Return the [x, y] coordinate for the center point of the cell that contains the specified text.  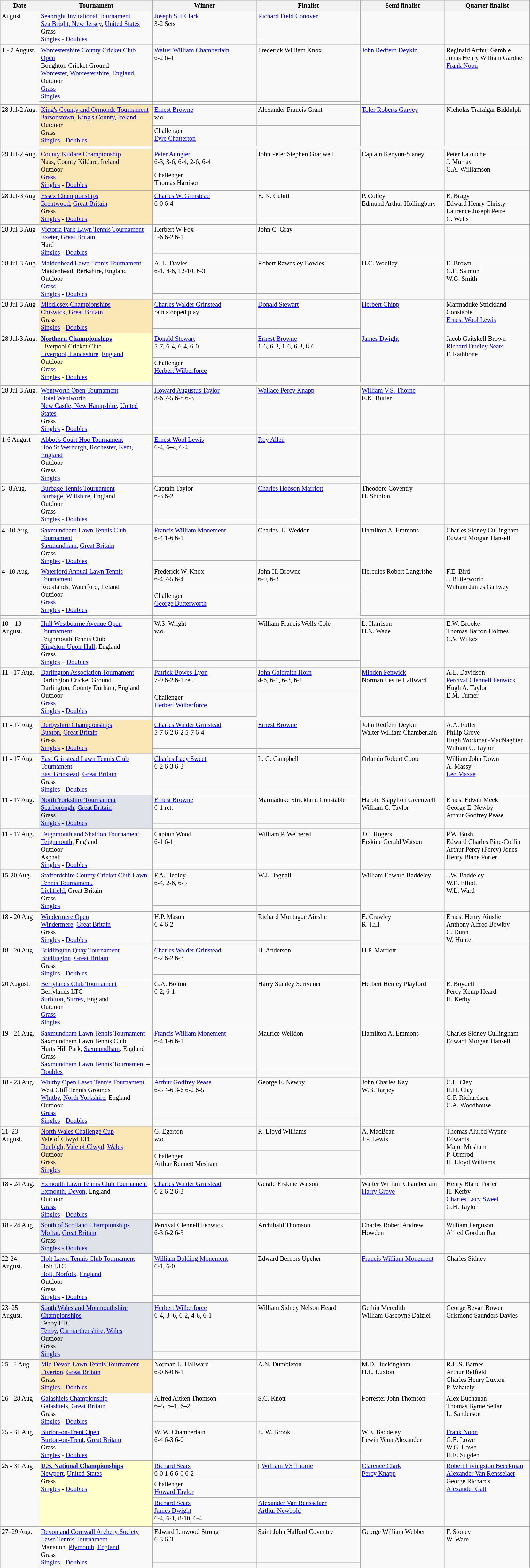
Worcestershire County Cricket Club Open Boughton Cricket GroundWorcester, Worcestershire, England.OutdoorGrassSingles [96, 73]
Challenger Eyre Chatterton [205, 135]
Semi finalist [403, 5]
William Sidney Nelson Heard [308, 1327]
Marmaduke Strickland Constable [308, 809]
W.J. Bagnall [308, 887]
John C. Gray [308, 239]
Ernest Edwin Meek George E. Newby Arthur Godfrey Pease [487, 812]
Francis William Monement [403, 1278]
Arthur Godfrey Pease6-5 4-6 3-6 6-2 6-5 [205, 1098]
H. Anderson [308, 960]
Finalist [308, 5]
Charles Walder Grinstead 6-2 6-2 6-3 [205, 960]
Gerald Erskine Watson [308, 1196]
Harry Stanley Scrivener [308, 1000]
Maurice Welldon [308, 1049]
South Wales and Monmouthshire ChampionshipsTenby LTCTenby, Carmarthenshire, WalesOutdoorGrassSingles [96, 1331]
Charles Sidney [487, 1278]
A.N. Dumbleton [308, 1373]
William Francis Wells-Cole [308, 639]
20 August. [20, 1003]
Percival Clennell Fenwick 6-3 6-2 6-3 [205, 1234]
Date [20, 5]
Edward Linwood Strong6-3 6-3 [205, 1544]
S.C. Knott [308, 1407]
Ernest Brownew.o. [205, 115]
Berrylands Club Tournament Berrylands LTCSurbiton, Surrey, EnglandOutdoorGrassSingles [96, 1003]
Winner [205, 5]
Northern ChampionshipsLiverpool Cricket ClubLiverpool, Lancashire, EnglandOutdoorGrassSingles - Doubles [96, 358]
South of Scotland Championships Moffat, Great BritainGrass Singles - Doubles [96, 1236]
Alexander Francis Grant [308, 115]
Essex Championships Brentwood, Great BritainGrassSingles - Doubles [96, 207]
Harold Stapylton Greenwell William C. Taylor [403, 812]
A.A. Fuller Philip Grove Hugh Workman-MacNaghten William C. Taylor [487, 737]
Francis William Monement6-4 1-6 6-1 [205, 1049]
J.W. Baddeley W.E. Elliott W.L. Ward [487, 891]
Francis William Monement 6-4 1-6 6-1 [205, 542]
Richard Field Conover [308, 25]
18 - 24 Aug [20, 1236]
Donald Stewart5-7, 6-4, 6-4, 6-0 [205, 346]
H.P. Mason6-4 6-2 [205, 926]
Burton-on-Trent Open Burton-on-Trent, Great BritainGrass Singles - Doubles [96, 1444]
Seabright Invitational Tournament Sea Bright, New Jersey, United StatesGrassSingles - Doubles [96, 28]
Henry Blane Porter H. Kerby Charles Lacy Sweet G.H. Taylor [487, 1199]
Windermere Open Windermere, Great BritainGrass Singles - Doubles [96, 928]
Staffordshire County Cricket Club Lawn Tennis Tournament.Lichfield, Great BritainGrassSingles [96, 891]
Norman L. Hallward 6-0 6-0 6-1 [205, 1373]
H.C. Woolley [403, 279]
E. Bragy Edward Henry Christy Laurence Joseph Petre C. Wells [487, 207]
Walter William Chamberlain Harry Grove [403, 1199]
18 - 23 Aug. [20, 1102]
John Charles Kay W.B. Tarpey [403, 1102]
Joseph Sill Clark 3-2 Sets [205, 25]
James Dwight [403, 358]
Alex Buchanan Thomas Byrne Sellar L. Sanderson [487, 1410]
1 - 2 August. [20, 75]
John Redfern Deykin Walter William Chamberlain [403, 737]
Saint John Halford Coventry [308, 1544]
Saxmundham Lawn Tennis TournamentSaxmundham Lawn Tennis ClubHurts Hill Park, Saxmundham, EnglandGrassSaxmundham Lawn Tennis Tournament – Doubles [96, 1052]
28 Jul-2 Aug. [20, 125]
Herbert Chipp [403, 316]
Howard Augustus Taylor8-6 7-5 6-8 6-3 [205, 406]
23–25 August. [20, 1331]
Herbert W-Fox1-6 6-2 6-1 [205, 239]
21–23 August. [20, 1151]
E.W. Brooke Thomas Barton Holmes C.V. Wilkes [487, 643]
Gethin Meredith William Gascoyne Dalziel [403, 1331]
Maidenhead Lawn Tennis Tournament Maidenhead, Berkshire, EnglandOutdoorGrassSingles - Doubles [96, 279]
William John Down A. Massy Leo Maxse [487, 774]
Charles Robert Andrew Howden [403, 1236]
August [20, 28]
Victoria Park Lawn Tennis Tournament Exeter, Great BritainHardSingles - Doubles [96, 241]
Richard Montague Ainslie [308, 926]
North Yorkshire Tournament Scarborough, Great BritainGrass Singles - Doubles [96, 812]
Charles Walder Grinstead6-2 6-2 6-3 [205, 1196]
Walter William Chamberlain 6-2 6-4 [205, 73]
Frank Noon G.E. Lowe W.G. Lowe H.E. Sugden [487, 1444]
Herbert Wilberforce6-4, 3–6, 6-2, 4-6, 6-1 [205, 1327]
A.L. Davidson Percival Clennell Fenwick Hugh A. Taylor E.M. Turner [487, 692]
Mid Devon Lawn Tennis Tournament Tiverton, Great BritainGrass Singles - Doubles [96, 1376]
[ William VS Thorne [308, 1470]
Middlesex Championships Chiswick, Great BritainGrassSingles - Doubles [96, 316]
Herbert Henley Playford [403, 1003]
Whitby Open Lawn Tennis TournamentWest Cliff Tennis GroundsWhitby, North Yorkshire, EnglandOutdoorGrassSingles - Doubles [96, 1102]
Ernest Wool Lewis6-4, 6–4, 6-4 [205, 455]
Peter Aungier6-3, 3-6, 6-4, 2-6, 6-4 [205, 159]
County Kildare Championship Naas, County Kildare, IrelandOutdoorGrass Singles - Doubles [96, 170]
King's County and Ormonde TournamentParsonstown, King's County, IrelandOutdoorGrassSingles - Doubles [96, 125]
29 Jul-2 Aug. [20, 170]
Darlington Association TournamentDarlington Cricket GroundDarlington, County Durham, EnglandOutdoorGrassSingles - Doubles [96, 692]
E. Brown C.E. Salmon W.G. Smith [487, 279]
John H. Browne6-0, 6-3 [308, 578]
Clarence Clark Percy Knapp [403, 1494]
Derbyshire Championships Buxton, Great BritainGrass Singles - Doubles [96, 737]
E. Boydell Percy Kemp Heard H. Kerby [487, 1003]
Devon and Cornwall Archery Society Lawn Tennis TournamentManadon, Plymouth, EnglandGrass Singles - Doubles [96, 1547]
27–29 Aug. [20, 1547]
W.E. Baddeley Lewin Venn Alexander [403, 1444]
Richard Sears6-0 1-6 6-0 6-2 [205, 1470]
Patrick Bowes-Lyon 7-9 6-2 6-1 ret. [205, 680]
10 – 13 August. [20, 643]
Alfred Aitken Thomson6–5, 6–1, 6–2 [205, 1407]
Wentworth Open Tournament Hotel WentworthNew Castle, New Hampshire, United StatesGrass Singles - Doubles [96, 410]
Robert Rawnsley Bowles [308, 275]
U.S. National Championships Newport, United StatesGrass Singles - Doubles [96, 1494]
North Wales Challenge CupVale of Clwyd LTCDenbigh, Vale of Clwyd, WalesOutdoorGrassSingles [96, 1151]
Burbage Tennis TournamentBurbage, Wiltshire, EnglandOutdoorGrassSingles - Doubles [96, 504]
Wallace Percy Knapp [308, 406]
Ernest Browne 6-1 ret. [205, 809]
Frederick William Knox [308, 73]
Tournament [96, 5]
1-6 August [20, 459]
F.E. Bird J. Butterworth William James Gallwey [487, 591]
A. L. Davies6-1, 4-6, 12-10, 6-3 [205, 275]
R.H.S. Barnes Arthur Belfield Charles Henry Luxton P. Whately [487, 1376]
J.C. Rogers Erskine Gerald Watson [403, 849]
John Galbraith Horn 4-6, 6-1, 6-3, 6-1 [308, 680]
P. Colley Edmund Arthur Hollingbury [403, 207]
W. W. Chamberlain 6-4 6-3 6-0 [205, 1441]
Quarter finalist [487, 5]
Charles Walder Grinsteadrain stooped play [205, 314]
William P. Wethered [308, 846]
Abbot's Court Hoo Tournament Hoo St Werburgh, Rochester, Kent, EnglandOutdoorGrassSingles [96, 459]
Hull Westbourne Avenue Open TournamentTeignmouth Tennis ClubKingston-Upon-Hull, EnglandGrassSingles – Doubles [96, 643]
3 -8 Aug. [20, 504]
Frederick W. Knox 6-4 7-5 6-4 [205, 578]
Ernest Browne [308, 734]
18 - 24 Aug. [20, 1199]
Challenger Thomas Harrison [205, 180]
William V.S. Thorne E.K. Butler [403, 410]
Saxmundham Lawn Tennis Club Tournament Saxmundham, Great BritainGrass Singles - Doubles [96, 546]
Charles. E. Weddon [308, 542]
Charles W. Grinstead6-0 6-4 [205, 205]
26 - 28 Aug [20, 1410]
Hercules Robert Langrishe [403, 591]
E. Crawley R. Hill [403, 928]
L. Harrison H.N. Wade [403, 643]
Galashiels Championship Galashiels, Great BritainGrassSingles - Doubles [96, 1410]
Exmouth Lawn Tennis Club TournamentExmouth, Devon, EnglandOutdoorGrassSingles - Doubles [96, 1199]
Forrester John Thomson [403, 1410]
F.A. Hedley 6-4, 2-6, 6-5 [205, 887]
F. Stoney W. Ware [487, 1547]
Peter Latouche J. Murray C.A. Williamson [487, 170]
Theodore Coventry H. Shipton [403, 504]
Challenger Howard Taylor [205, 1488]
Richard Sears James Dwight 6-4, 6-1, 8-10, 6-4 [205, 1511]
Charles Hobson Marriott [308, 501]
John Peter Stephen Gradwell [308, 159]
W.S. Wrightw.o. [205, 639]
Bridlington Quay Tournament Bridlington, Great BritainGrass Singles - Doubles [96, 962]
L. G. Campbell [308, 771]
Robert Livingston Beeckman Alexander Van Rensselaer George Richards Alexander Galt [487, 1494]
John Redfern Deykin [403, 75]
Edward Berners Upcher [308, 1274]
Alexander Van Rensselaer Arthur Newbold [308, 1511]
Teignmouth and Shaldon TournamentTeignmouth, EnglandOutdoorAsphaltSingles - Doubles [96, 849]
George E. Newby [308, 1098]
G.A. Bolton 6-2, 6-1 [205, 1000]
Jacob Gaitskell Brown Richard Dudley Sears F. Rathbone [487, 358]
Charles Lacy Sweet 6-2 6-3 6-3 [205, 771]
M.D. Buckingham H.L. Luxton [403, 1376]
Toler Roberts Garvey [403, 125]
15-20 Aug. [20, 891]
Holt Lawn Tennis Club TournamentHolt LTCHolt, Norfolk, EnglandOutdoorGrassSingles - Doubles [96, 1278]
William Edward Baddeley [403, 891]
East Grinstead Lawn Tennis Club Tournament East Grinstead, Great BritainGrass Singles - Doubles [96, 774]
Challenger Arthur Bennett Mesham [205, 1163]
Captain Kenyon-Slaney [403, 170]
Challenger George Butterworth [205, 603]
Minden Fenwick Norman Leslie Hallward [403, 692]
Captain Taylor6-3 6-2 [205, 501]
C.L. Clay H.H. Clay G.F. Richardson C.A. Woodhouse [487, 1102]
G. Egertonw.o. [205, 1138]
25 - ? Aug [20, 1376]
A. MacBean J.P. Lewis [403, 1151]
Marmaduke Strickland Constable Ernest Wool Lewis [487, 316]
E. N. Cubitt [308, 205]
H.P. Marriott [403, 962]
Nicholas Trafalgar Biddulph [487, 125]
P.W. Bush Edward Charles Pine-Coffin Arthur Percy (Percy) Jones Henry Blane Porter [487, 849]
William Ferguson Alfred Gordon Rae [487, 1236]
19 - 21 Aug. [20, 1052]
Ernest Henry Ainslie Anthony Alfred Bowlby C. Dunn W. Hunter [487, 928]
William Bolding Monement6-1, 6-0 [205, 1274]
Waterford Annual Lawn Tennis Tournament Rocklands, Waterford, IrelandOutdoorGrassSingles - Doubles [96, 591]
Reginald Arthur Gamble Jonas Henry William Gardner Frank Noon [487, 75]
R. Lloyd Williams [308, 1138]
Ernest Browne1-6, 6-3, 1-6, 6-3, 8-6 [308, 346]
22-24 August. [20, 1278]
E. W. Brook [308, 1441]
Thomas Alured Wynne Edwards Major Mesham P. Ormrod H. Lloyd Williams [487, 1151]
George William Webber [403, 1547]
Archibald Thomson [308, 1234]
Donald Stewart [308, 314]
Roy Allen [308, 455]
Charles Walder Grinstead 5-7 6-2 6-2 5-7 6-4 [205, 734]
George Bevan Bowen Grismond Saunders Davies [487, 1331]
Orlando Robert Coote [403, 774]
Captain Wood6-1 6-1 [205, 846]
